Detect which cell encompasses the target text, then output its [X, Y] center coordinate. 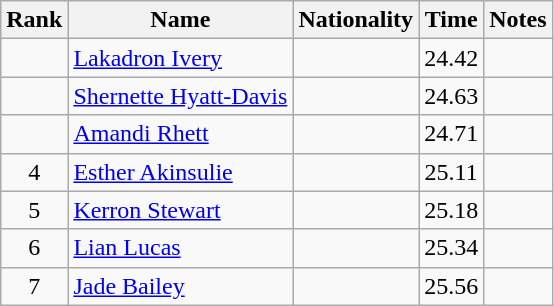
25.18 [452, 210]
4 [34, 172]
24.63 [452, 96]
5 [34, 210]
6 [34, 248]
Rank [34, 20]
25.11 [452, 172]
Name [180, 20]
Jade Bailey [180, 286]
Lakadron Ivery [180, 58]
Nationality [356, 20]
Shernette Hyatt-Davis [180, 96]
Time [452, 20]
24.71 [452, 134]
Esther Akinsulie [180, 172]
25.56 [452, 286]
24.42 [452, 58]
Lian Lucas [180, 248]
25.34 [452, 248]
Notes [518, 20]
7 [34, 286]
Kerron Stewart [180, 210]
Amandi Rhett [180, 134]
